Search for the cell housing the specified text and yield its [X, Y] center coordinate. 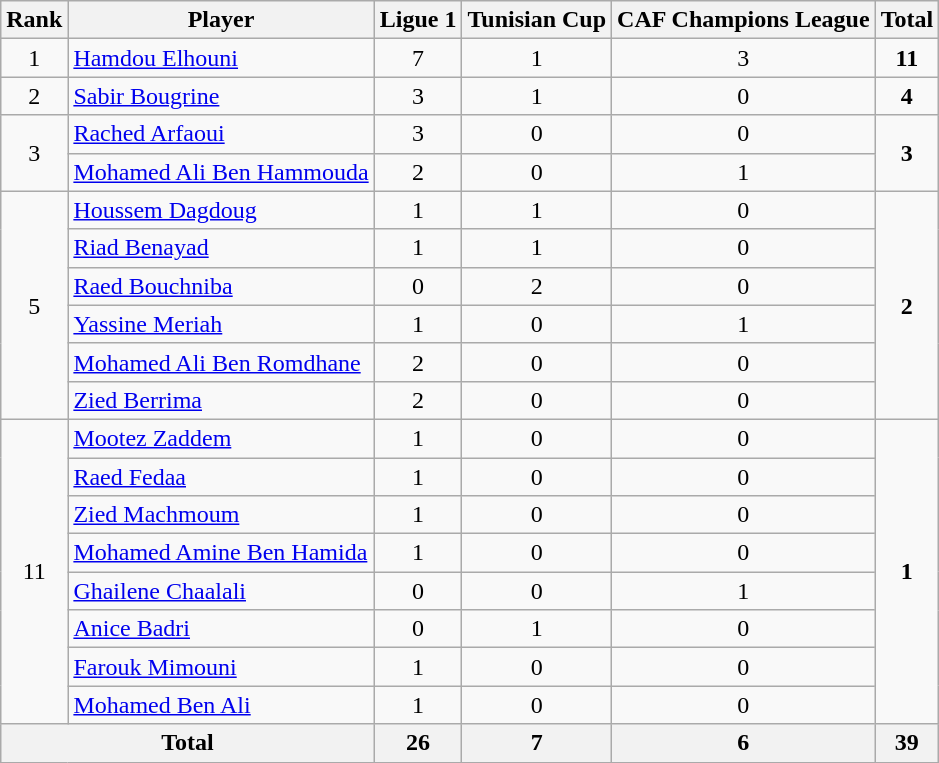
Zied Berrima [221, 400]
Zied Machmoum [221, 515]
Rached Arfaoui [221, 134]
Houssem Dagdoug [221, 210]
Mohamed Ben Ali [221, 705]
Yassine Meriah [221, 324]
Ligue 1 [418, 20]
Raed Fedaa [221, 477]
Rank [34, 20]
Player [221, 20]
4 [907, 96]
Mohamed Ali Ben Romdhane [221, 362]
Riad Benayad [221, 248]
Ghailene Chaalali [221, 591]
Mohamed Ali Ben Hammouda [221, 172]
6 [744, 743]
Raed Bouchniba [221, 286]
Sabir Bougrine [221, 96]
39 [907, 743]
Tunisian Cup [537, 20]
26 [418, 743]
Hamdou Elhouni [221, 58]
Anice Badri [221, 629]
5 [34, 305]
Farouk Mimouni [221, 667]
Mohamed Amine Ben Hamida [221, 553]
Mootez Zaddem [221, 438]
CAF Champions League [744, 20]
